Provide the [x, y] coordinate of the cell's center where the given text is located.  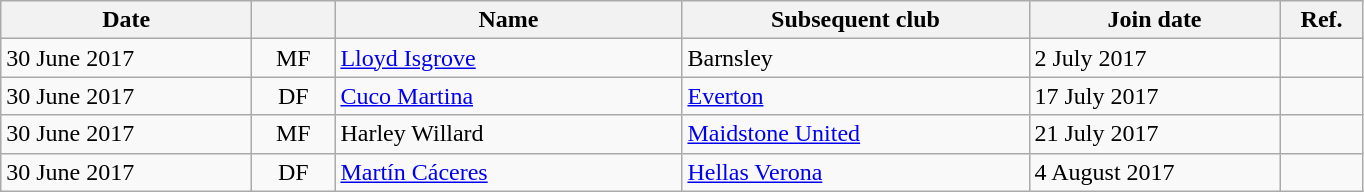
Harley Willard [508, 134]
Martín Cáceres [508, 172]
Hellas Verona [856, 172]
2 July 2017 [1154, 58]
Everton [856, 96]
21 July 2017 [1154, 134]
Lloyd Isgrove [508, 58]
4 August 2017 [1154, 172]
Maidstone United [856, 134]
Join date [1154, 20]
Ref. [1322, 20]
Name [508, 20]
Barnsley [856, 58]
17 July 2017 [1154, 96]
Subsequent club [856, 20]
Date [126, 20]
Cuco Martina [508, 96]
